Extract the (X, Y) coordinate from the center of the cell holding the provided text.  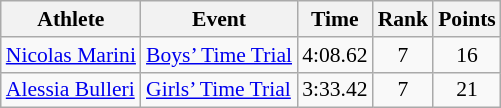
21 (467, 90)
4:08.62 (334, 55)
Nicolas Marini (71, 55)
Girls’ Time Trial (219, 90)
Points (467, 19)
Athlete (71, 19)
16 (467, 55)
Time (334, 19)
Rank (404, 19)
Event (219, 19)
3:33.42 (334, 90)
Boys’ Time Trial (219, 55)
Alessia Bulleri (71, 90)
